From the cell containing the given text, extract its center point as [x, y] coordinate. 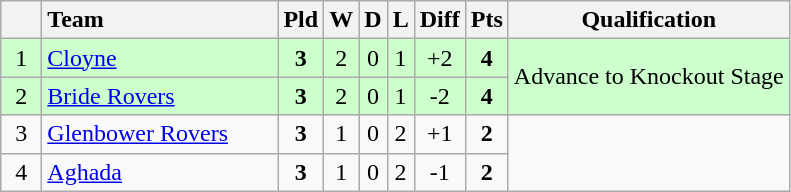
Diff [440, 20]
D [373, 20]
-2 [440, 96]
Pld [301, 20]
+2 [440, 58]
Team [160, 20]
Glenbower Rovers [160, 134]
W [342, 20]
Aghada [160, 172]
Cloyne [160, 58]
+1 [440, 134]
Pts [486, 20]
-1 [440, 172]
Bride Rovers [160, 96]
L [400, 20]
Qualification [648, 20]
Advance to Knockout Stage [648, 77]
